Find where the given text appears and provide that cell's center as [x, y] coordinate. 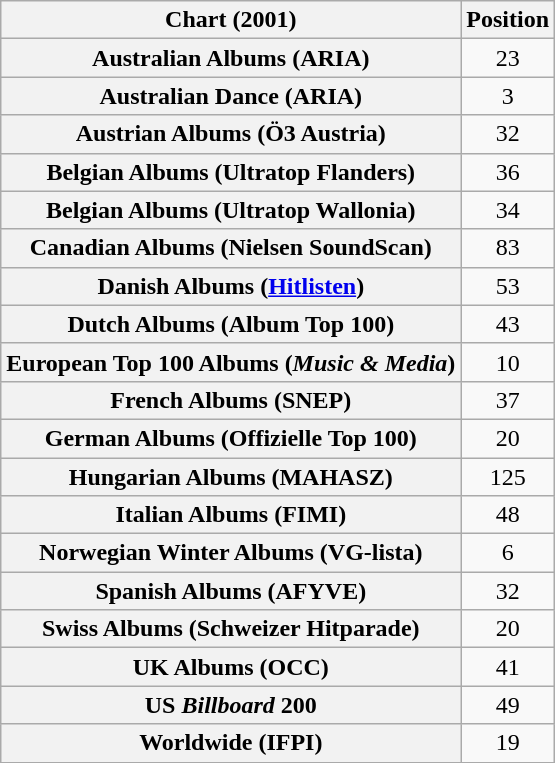
49 [508, 705]
Worldwide (IFPI) [231, 743]
Chart (2001) [231, 20]
36 [508, 172]
Swiss Albums (Schweizer Hitparade) [231, 629]
83 [508, 248]
US Billboard 200 [231, 705]
Canadian Albums (Nielsen SoundScan) [231, 248]
Australian Albums (ARIA) [231, 58]
Spanish Albums (AFYVE) [231, 591]
41 [508, 667]
Danish Albums (Hitlisten) [231, 286]
Dutch Albums (Album Top 100) [231, 324]
Austrian Albums (Ö3 Austria) [231, 134]
Norwegian Winter Albums (VG-lista) [231, 553]
3 [508, 96]
53 [508, 286]
Australian Dance (ARIA) [231, 96]
19 [508, 743]
German Albums (Offizielle Top 100) [231, 438]
Position [508, 20]
Belgian Albums (Ultratop Flanders) [231, 172]
48 [508, 515]
European Top 100 Albums (Music & Media) [231, 362]
Italian Albums (FIMI) [231, 515]
23 [508, 58]
French Albums (SNEP) [231, 400]
125 [508, 477]
Hungarian Albums (MAHASZ) [231, 477]
6 [508, 553]
34 [508, 210]
UK Albums (OCC) [231, 667]
10 [508, 362]
43 [508, 324]
Belgian Albums (Ultratop Wallonia) [231, 210]
37 [508, 400]
